Capture the cell that displays the provided text and extract its [x, y] central coordinate. 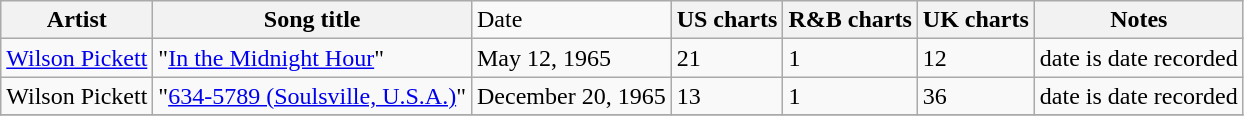
December 20, 1965 [571, 96]
21 [727, 58]
US charts [727, 20]
UK charts [976, 20]
36 [976, 96]
Song title [312, 20]
"In the Midnight Hour" [312, 58]
Date [571, 20]
"634-5789 (Soulsville, U.S.A.)" [312, 96]
R&B charts [850, 20]
13 [727, 96]
Notes [1138, 20]
12 [976, 58]
May 12, 1965 [571, 58]
Artist [77, 20]
